Locate the cell with the specified text and output its (x, y) center coordinate. 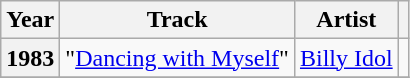
1983 (30, 58)
Billy Idol (346, 58)
Year (30, 20)
"Dancing with Myself" (178, 58)
Track (178, 20)
Artist (346, 20)
